Find where the given text appears and provide that cell's center as (x, y) coordinate. 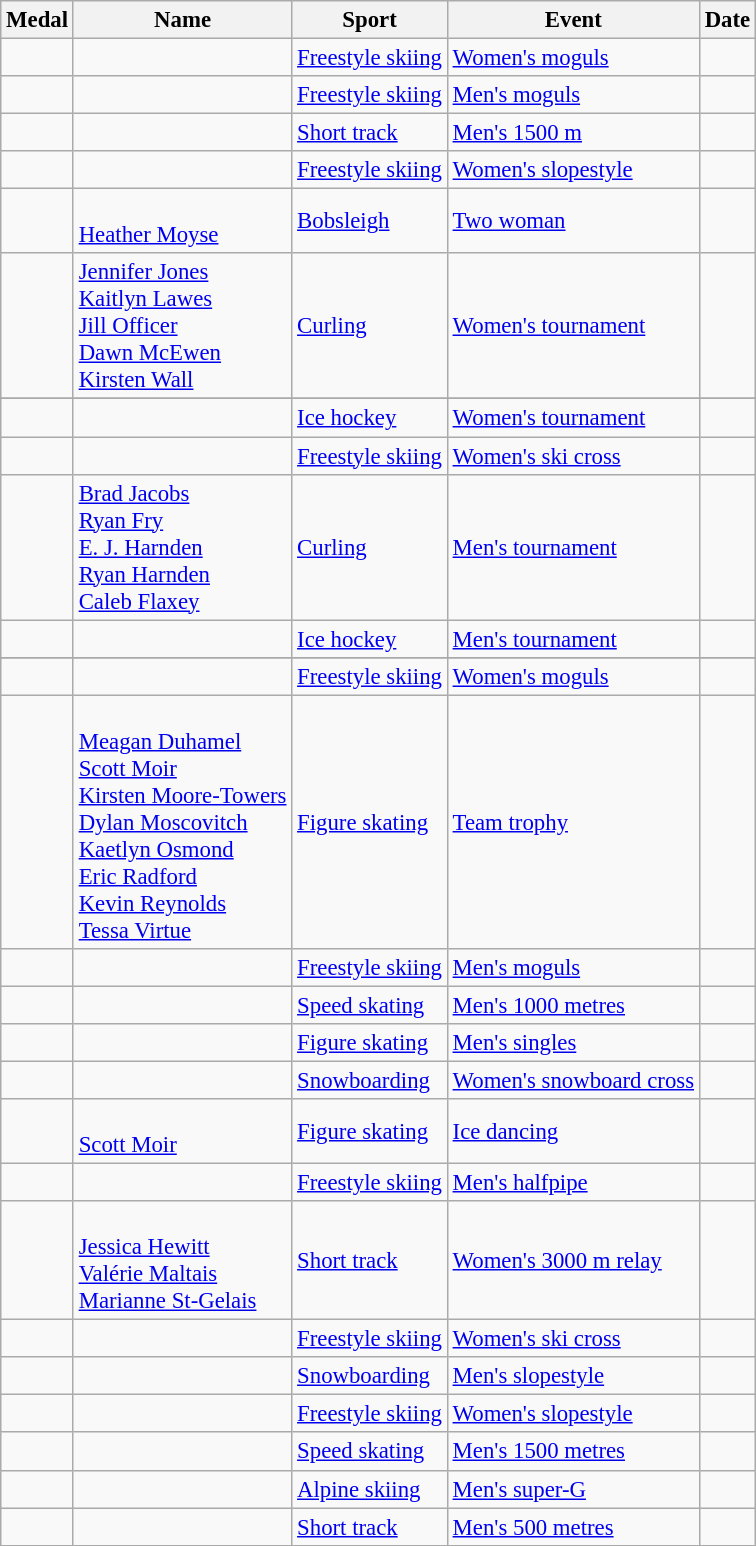
Date (727, 20)
Heather Moyse (182, 222)
Brad JacobsRyan FryE. J. HarndenRyan Harnden Caleb Flaxey (182, 547)
Men's 500 metres (573, 1527)
Ice dancing (573, 1132)
Sport (370, 20)
Scott Moir (182, 1132)
Alpine skiing (370, 1489)
Men's 1500 m (573, 133)
Men's halfpipe (573, 1183)
Team trophy (573, 822)
Meagan DuhamelScott MoirKirsten Moore-TowersDylan MoscovitchKaetlyn OsmondEric RadfordKevin ReynoldsTessa Virtue (182, 822)
Name (182, 20)
Men's singles (573, 1043)
Bobsleigh (370, 222)
Event (573, 20)
Jessica HewittValérie MaltaisMarianne St-Gelais (182, 1260)
Men's 1500 metres (573, 1452)
Men's super-G (573, 1489)
Two woman (573, 222)
Women's snowboard cross (573, 1080)
Men's slopestyle (573, 1376)
Jennifer JonesKaitlyn LawesJill OfficerDawn McEwenKirsten Wall (182, 327)
Women's 3000 m relay (573, 1260)
Men's 1000 metres (573, 1005)
Medal (38, 20)
